Capture the cell that displays the provided text and extract its [X, Y] central coordinate. 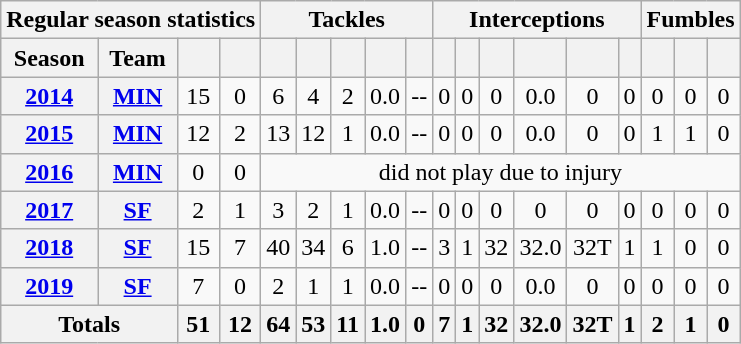
2018 [50, 248]
2019 [50, 286]
51 [199, 324]
2015 [50, 134]
Totals [90, 324]
4 [314, 96]
11 [348, 324]
13 [278, 134]
Season [50, 58]
Fumbles [690, 20]
Team [138, 58]
2014 [50, 96]
Tackles [347, 20]
did not play due to injury [500, 172]
53 [314, 324]
2017 [50, 210]
Interceptions [537, 20]
Regular season statistics [131, 20]
64 [278, 324]
2016 [50, 172]
34 [314, 248]
40 [278, 248]
